Find where the given text appears and provide that cell's center as [X, Y] coordinate. 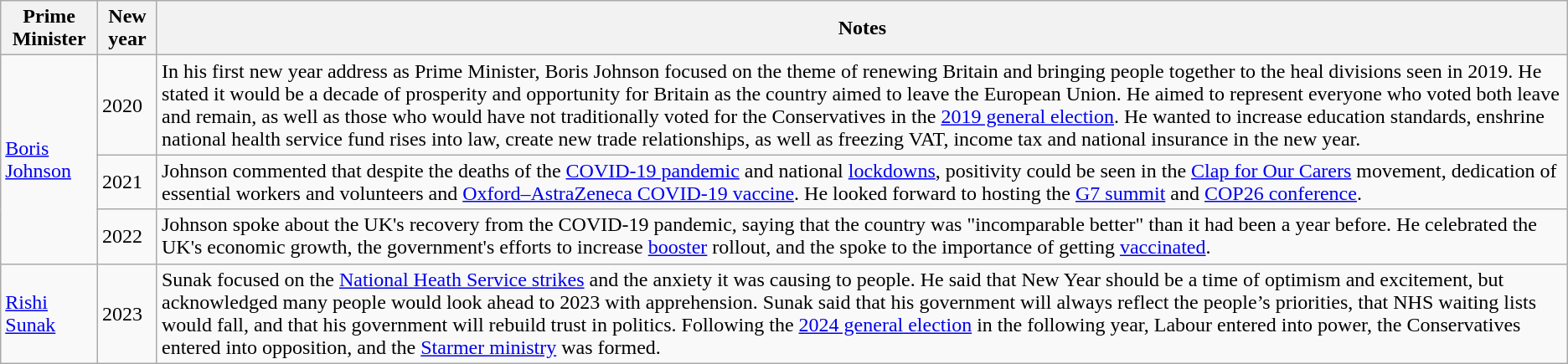
Rishi Sunak [49, 313]
2022 [127, 236]
2021 [127, 182]
Boris Johnson [49, 159]
2020 [127, 105]
2023 [127, 313]
Prime Minister [49, 28]
New year [127, 28]
Notes [862, 28]
